Find where the given text appears and provide that cell's center as (X, Y) coordinate. 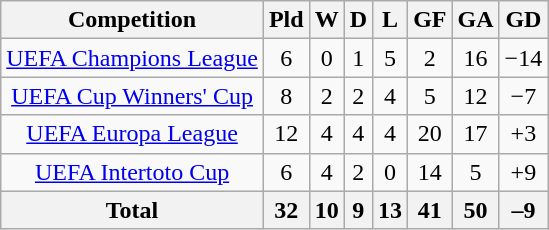
UEFA Intertoto Cup (132, 172)
Total (132, 210)
8 (286, 96)
−7 (524, 96)
UEFA Cup Winners' Cup (132, 96)
L (390, 20)
GD (524, 20)
20 (430, 134)
14 (430, 172)
–9 (524, 210)
13 (390, 210)
17 (476, 134)
41 (430, 210)
GA (476, 20)
Pld (286, 20)
16 (476, 58)
10 (326, 210)
W (326, 20)
9 (358, 210)
UEFA Champions League (132, 58)
−14 (524, 58)
Competition (132, 20)
GF (430, 20)
D (358, 20)
50 (476, 210)
+3 (524, 134)
1 (358, 58)
32 (286, 210)
+9 (524, 172)
UEFA Europa League (132, 134)
